Find where the given text appears and provide that cell's center as [x, y] coordinate. 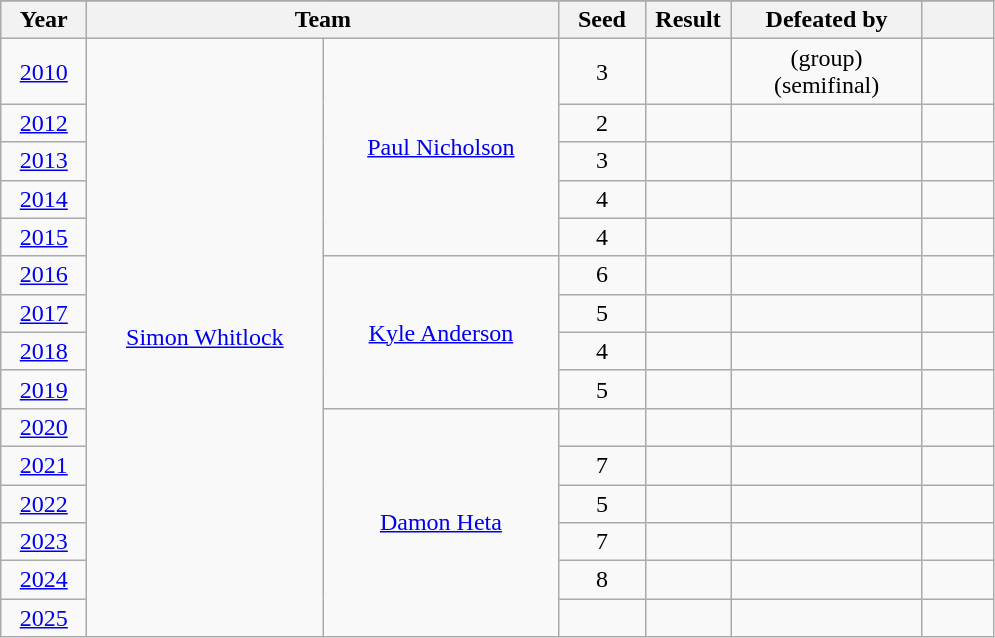
Year [44, 20]
2023 [44, 542]
Simon Whitlock [205, 338]
2024 [44, 580]
2013 [44, 161]
Seed [602, 20]
2021 [44, 465]
Team [323, 20]
2016 [44, 275]
Result [688, 20]
2014 [44, 199]
2012 [44, 123]
2018 [44, 351]
2025 [44, 618]
6 [602, 275]
Kyle Anderson [441, 332]
Damon Heta [441, 522]
2015 [44, 237]
2 [602, 123]
2020 [44, 427]
8 [602, 580]
Paul Nicholson [441, 148]
Defeated by [826, 20]
2017 [44, 313]
2019 [44, 389]
2010 [44, 72]
2022 [44, 503]
(group) (semifinal) [826, 72]
